Identify which cell holds the provided text, then report its [X, Y] central coordinate. 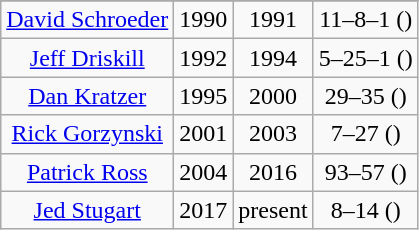
1992 [204, 58]
1994 [273, 58]
Patrick Ross [88, 172]
2001 [204, 134]
1995 [204, 96]
7–27 () [366, 134]
11–8–1 () [366, 20]
Jed Stugart [88, 210]
1991 [273, 20]
Dan Kratzer [88, 96]
2004 [204, 172]
David Schroeder [88, 20]
present [273, 210]
2016 [273, 172]
1990 [204, 20]
2000 [273, 96]
2017 [204, 210]
93–57 () [366, 172]
29–35 () [366, 96]
2003 [273, 134]
5–25–1 () [366, 58]
Jeff Driskill [88, 58]
8–14 () [366, 210]
Rick Gorzynski [88, 134]
